For the text-containing cell, return its midpoint in [X, Y] coordinate format. 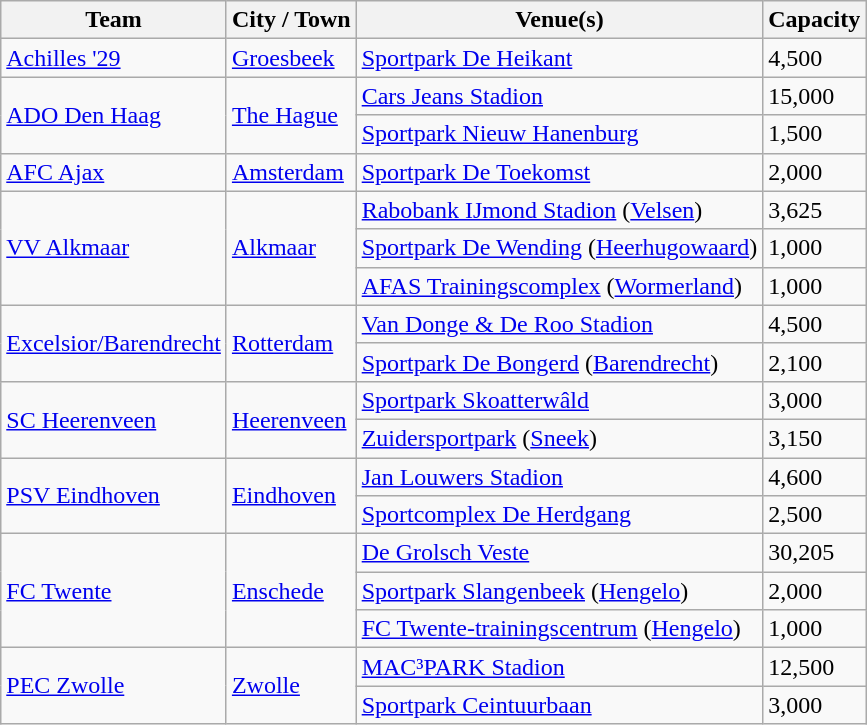
Venue(s) [560, 20]
Cars Jeans Stadion [560, 96]
Sportpark De Toekomst [560, 172]
Amsterdam [291, 172]
The Hague [291, 115]
MAC³PARK Stadion [560, 667]
Zuidersportpark (Sneek) [560, 438]
4,600 [814, 477]
2,100 [814, 362]
Groesbeek [291, 58]
Sportpark De Heikant [560, 58]
SC Heerenveen [114, 419]
PSV Eindhoven [114, 496]
Sportpark De Bongerd (Barendrecht) [560, 362]
Excelsior/Barendrecht [114, 343]
Jan Louwers Stadion [560, 477]
Team [114, 20]
2,500 [814, 515]
Van Donge & De Roo Stadion [560, 324]
ADO Den Haag [114, 115]
PEC Zwolle [114, 686]
Alkmaar [291, 248]
1,500 [814, 134]
3,625 [814, 210]
3,150 [814, 438]
De Grolsch Veste [560, 553]
AFC Ajax [114, 172]
Sportpark Nieuw Hanenburg [560, 134]
City / Town [291, 20]
Capacity [814, 20]
Eindhoven [291, 496]
Zwolle [291, 686]
Sportpark Skoatterwâld [560, 400]
12,500 [814, 667]
Heerenveen [291, 419]
Achilles '29 [114, 58]
15,000 [814, 96]
AFAS Trainingscomplex (Wormerland) [560, 286]
Enschede [291, 591]
FC Twente-trainingscentrum (Hengelo) [560, 629]
Sportpark De Wending (Heerhugowaard) [560, 248]
Rabobank IJmond Stadion (Velsen) [560, 210]
Sportpark Ceintuurbaan [560, 705]
Rotterdam [291, 343]
30,205 [814, 553]
Sportpark Slangenbeek (Hengelo) [560, 591]
VV Alkmaar [114, 248]
Sportcomplex De Herdgang [560, 515]
FC Twente [114, 591]
